For the text-containing cell, return its midpoint in [X, Y] coordinate format. 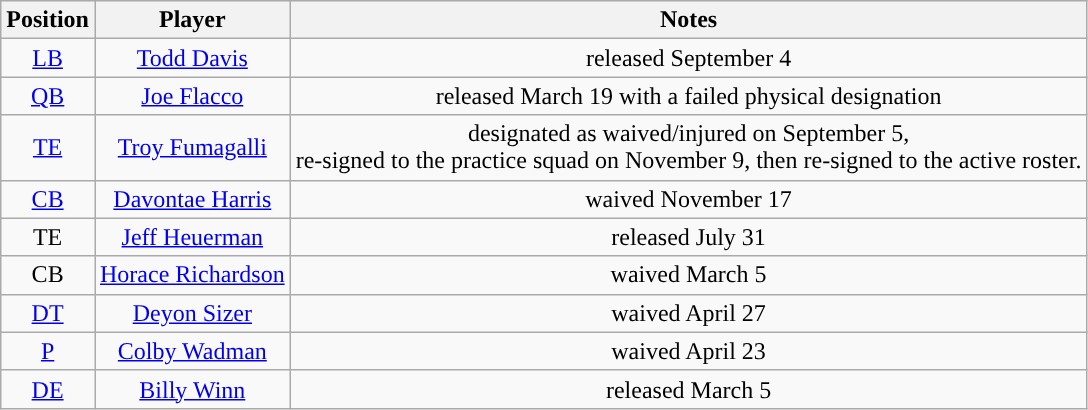
Jeff Heuerman [192, 237]
Notes [688, 20]
released March 5 [688, 389]
released July 31 [688, 237]
Position [48, 20]
waived March 5 [688, 275]
Billy Winn [192, 389]
Troy Fumagalli [192, 148]
released March 19 with a failed physical designation [688, 96]
Joe Flacco [192, 96]
P [48, 351]
waived November 17 [688, 199]
released September 4 [688, 58]
QB [48, 96]
designated as waived/injured on September 5,re-signed to the practice squad on November 9, then re-signed to the active roster. [688, 148]
LB [48, 58]
waived April 27 [688, 313]
Horace Richardson [192, 275]
DE [48, 389]
Davontae Harris [192, 199]
DT [48, 313]
waived April 23 [688, 351]
Player [192, 20]
Colby Wadman [192, 351]
Deyon Sizer [192, 313]
Todd Davis [192, 58]
